For the text-containing cell, return its midpoint in (X, Y) coordinate format. 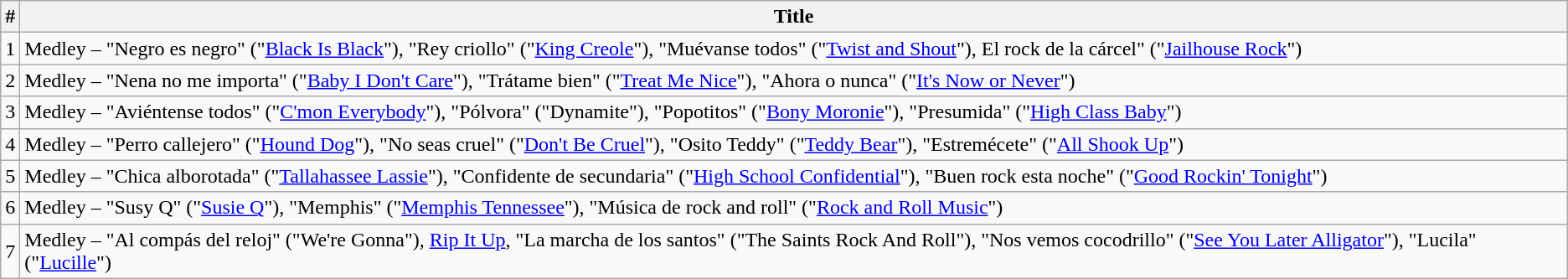
# (10, 17)
6 (10, 208)
Medley – "Aviéntense todos" ("C'mon Everybody"), "Pólvora" ("Dynamite"), "Popotitos" ("Bony Moronie"), "Presumida" ("High Class Baby") (794, 112)
Title (794, 17)
1 (10, 49)
7 (10, 251)
Medley – "Susy Q" ("Susie Q"), "Memphis" ("Memphis Tennessee"), "Música de rock and roll" ("Rock and Roll Music") (794, 208)
3 (10, 112)
Medley – "Nena no me importa" ("Baby I Don't Care"), "Trátame bien" ("Treat Me Nice"), "Ahora o nunca" ("It's Now or Never") (794, 80)
Medley – "Perro callejero" ("Hound Dog"), "No seas cruel" ("Don't Be Cruel"), "Osito Teddy" ("Teddy Bear"), "Estremécete" ("All Shook Up") (794, 144)
2 (10, 80)
4 (10, 144)
5 (10, 176)
